Provide the (x, y) coordinate of the cell's center where the given text is located.  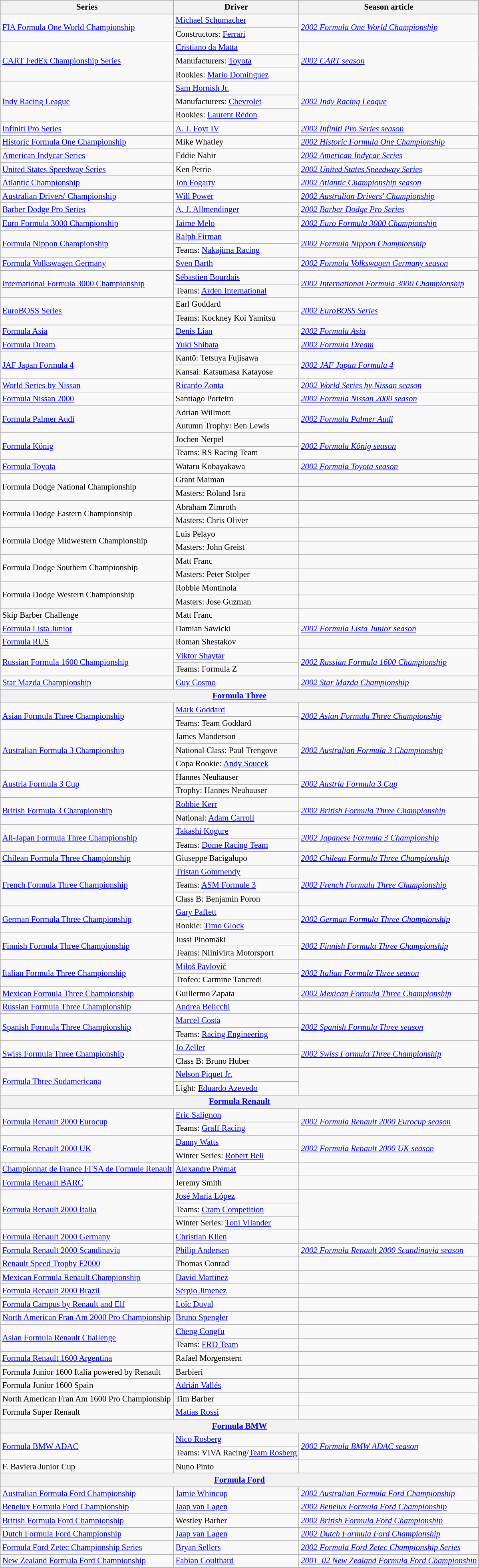
2002 Formula Nippon Championship (389, 244)
Hannes Neuhauser (237, 777)
EuroBOSS Series (87, 311)
2002 Formula Lista Junior season (389, 628)
Jussi Pinomäki (237, 940)
Formula Nippon Championship (87, 244)
Formula Renault (240, 1102)
JAF Japan Formula 4 (87, 365)
Takashi Kogure (237, 831)
Teams: Nakajima Racing (237, 250)
Ralph Firman (237, 237)
Mark Goddard (237, 710)
Class B: Benjamin Poron (237, 899)
Teams: ASM Formule 3 (237, 885)
Masters: Roland Isra (237, 494)
Ricardo Zonta (237, 385)
2002 United States Speedway Series (389, 169)
Formula Dodge Southern Championship (87, 568)
Masters: Peter Stolper (237, 575)
2002 International Formula 3000 Championship (389, 284)
Swiss Formula Three Championship (87, 1055)
James Manderson (237, 737)
Copa Rookie: Andy Soucek (237, 764)
Formula Lista Junior (87, 628)
Jon Fogarty (237, 183)
Australian Formula 3 Championship (87, 750)
Will Power (237, 196)
Spanish Formula Three Championship (87, 1027)
Formula Renault 2000 Italia (87, 1210)
Italian Formula Three Championship (87, 973)
Winter Series: Toni Vilander (237, 1223)
Rafael Morgenstern (237, 1358)
FIA Formula One World Championship (87, 27)
Russian Formula Three Championship (87, 1007)
2002 World Series by Nissan season (389, 385)
Formula Super Renault (87, 1412)
2002 Formula BMW ADAC season (389, 1446)
Jamie Whincup (237, 1493)
2002 Atlantic Championship season (389, 183)
Grant Maiman (237, 480)
Adrian Willmott (237, 412)
Roman Shestakov (237, 642)
Formula Dodge Western Championship (87, 595)
Masters: Jose Guzman (237, 602)
2002 British Formula Ford Championship (389, 1520)
Formula Junior 1600 Spain (87, 1386)
Bruno Spengler (237, 1318)
2002 Euro Formula 3000 Championship (389, 223)
2002 Formula Volkswagen Germany season (389, 264)
A. J. Foyt IV (237, 129)
Sébastien Bourdais (237, 278)
Star Mazda Championship (87, 683)
Season article (389, 7)
2002 Infiniti Pro Series season (389, 129)
Trofeo: Carmine Tancredi (237, 980)
Historic Formula One Championship (87, 142)
Sérgio Jimenez (237, 1291)
Miloš Pavlović (237, 967)
Euro Formula 3000 Championship (87, 223)
2002 German Formula Three Championship (389, 919)
Formula Renault 2000 Germany (87, 1237)
Guillermo Zapata (237, 993)
Masters: John Greist (237, 547)
Renault Speed Trophy F2000 (87, 1264)
Infiniti Pro Series (87, 129)
2002 Asian Formula Three Championship (389, 717)
Rookies: Laurent Rédon (237, 115)
2002 Formula König season (389, 446)
2002 Formula Renault 2000 UK season (389, 1149)
Teams: FRD Team (237, 1345)
American Indycar Series (87, 156)
Tim Barber (237, 1399)
Teams: Racing Engineering (237, 1034)
2002 Swiss Formula Three Championship (389, 1055)
Michael Schumacher (237, 20)
Dutch Formula Ford Championship (87, 1534)
Australian Drivers' Championship (87, 196)
Teams: Formula Z (237, 669)
Benelux Formula Ford Championship (87, 1507)
2002 Australian Formula 3 Championship (389, 750)
2002 Formula Palmer Audi (389, 419)
Philip Andersen (237, 1250)
2002 Benelux Formula Ford Championship (389, 1507)
Gary Paffett (237, 912)
All-Japan Formula Three Championship (87, 838)
2002 CART season (389, 61)
Eddie Nahir (237, 156)
National Class: Paul Trengove (237, 750)
Eric Salignon (237, 1115)
Ken Petrie (237, 169)
Wataru Kobayakawa (237, 466)
Adrián Vallés (237, 1386)
2002 Australian Drivers' Championship (389, 196)
2002 Star Mazda Championship (389, 683)
Sam Hornish Jr. (237, 88)
Teams: Team Goddard (237, 723)
British Formula Ford Championship (87, 1520)
International Formula 3000 Championship (87, 284)
2002 Indy Racing League (389, 102)
National: Adam Carroll (237, 818)
2002 French Formula Three Championship (389, 886)
Formula Toyota (87, 466)
Asian Formula Renault Challenge (87, 1338)
Nuno Pinto (237, 1467)
Championnat de France FFSA de Formule Renault (87, 1169)
Kansai: Katsumasa Katayose (237, 372)
Loïc Duval (237, 1304)
Kantō: Tetsuya Fujisawa (237, 359)
2002 EuroBOSS Series (389, 311)
Formula Renault 2000 Scandinavia (87, 1250)
Finnish Formula Three Championship (87, 946)
Jochen Nerpel (237, 440)
2002 Finnish Formula Three Championship (389, 946)
Russian Formula 1600 Championship (87, 662)
Nelson Piquet Jr. (237, 1074)
Driver (237, 7)
Denis Lian (237, 331)
Formula BMW ADAC (87, 1446)
Teams: RS Racing Team (237, 453)
Danny Watts (237, 1142)
Formula Dodge Eastern Championship (87, 514)
Mexican Formula Renault Championship (87, 1277)
Formula Renault 2000 Eurocup (87, 1122)
Cheng Congfu (237, 1331)
2002 Formula Ford Zetec Championship Series (389, 1548)
Trophy: Hannes Neuhauser (237, 791)
Rookies: Mario Domínguez (237, 75)
Indy Racing League (87, 102)
Formula Renault 1600 Argentina (87, 1358)
Mexican Formula Three Championship (87, 993)
Mike Whatley (237, 142)
Teams: Dome Racing Team (237, 845)
British Formula 3 Championship (87, 811)
Earl Goddard (237, 304)
New Zealand Formula Ford Championship (87, 1561)
Formula Asia (87, 331)
2002 Barber Dodge Pro Series (389, 210)
2002 British Formula Three Championship (389, 811)
Masters: Chris Oliver (237, 521)
Westley Barber (237, 1520)
Alexandre Prémat (237, 1169)
Viktor Shaytar (237, 656)
Formula Ford (240, 1480)
2001–02 New Zealand Formula Ford Championship (389, 1561)
Class B: Bruno Huber (237, 1061)
Formula Renault 2000 Brazil (87, 1291)
Robbie Kerr (237, 804)
2002 Russian Formula 1600 Championship (389, 662)
F. Baviera Junior Cup (87, 1467)
French Formula Three Championship (87, 886)
2002 Chilean Formula Three Championship (389, 858)
2002 Formula Renault 2000 Scandinavia season (389, 1250)
2002 Formula Toyota season (389, 466)
Santiago Porteiro (237, 399)
Barbieri (237, 1372)
2002 Mexican Formula Three Championship (389, 993)
Teams: Arden International (237, 291)
German Formula Three Championship (87, 919)
Rookie: Timo Glock (237, 926)
North American Fran Am 1600 Pro Championship (87, 1399)
Andrea Belicchi (237, 1007)
2002 Formula One World Championship (389, 27)
North American Fran Am 2000 Pro Championship (87, 1318)
2002 Austria Formula 3 Cup (389, 784)
Teams: Kockney Koi Yamitsu (237, 318)
United States Speedway Series (87, 169)
Jo Zeller (237, 1048)
Teams: Niinivirta Motorsport (237, 953)
2002 Japanese Formula 3 Championship (389, 838)
Austria Formula 3 Cup (87, 784)
2002 Formula Nissan 2000 season (389, 399)
2002 American Indycar Series (389, 156)
CART FedEx Championship Series (87, 61)
Yuki Shibata (237, 345)
Manufacturers: Chevrolet (237, 102)
Christian Klien (237, 1237)
Formula König (87, 446)
Formula RUS (87, 642)
World Series by Nissan (87, 385)
2002 Australian Formula Ford Championship (389, 1493)
Marcel Costa (237, 1021)
Formula Three (240, 696)
Constructors: Ferrari (237, 34)
Matías Rossi (237, 1412)
Formula Volkswagen Germany (87, 264)
Jeremy Smith (237, 1183)
Formula Campus by Renault and Elf (87, 1304)
2002 Italian Formula Three season (389, 973)
Formula Dodge National Championship (87, 487)
Teams: Cram Competition (237, 1210)
2002 JAF Japan Formula 4 (389, 365)
Teams: Graff Racing (237, 1129)
David Martínez (237, 1277)
Formula Ford Zetec Championship Series (87, 1548)
Skip Barber Challenge (87, 615)
Autumn Trophy: Ben Lewis (237, 426)
Abraham Zimroth (237, 507)
Australian Formula Ford Championship (87, 1493)
Chilean Formula Three Championship (87, 858)
Sven Barth (237, 264)
José María López (237, 1196)
Formula Junior 1600 Italia powered by Renault (87, 1372)
Thomas Conrad (237, 1264)
Teams: VIVA Racing/Team Rosberg (237, 1453)
Barber Dodge Pro Series (87, 210)
Fabian Coulthard (237, 1561)
Winter Series: Robert Bell (237, 1156)
Luis Pelayo (237, 534)
Light: Eduardo Azevedo (237, 1088)
2002 Formula Asia (389, 331)
Formula BMW (240, 1426)
2002 Historic Formula One Championship (389, 142)
2002 Formula Dream (389, 345)
Asian Formula Three Championship (87, 717)
2002 Dutch Formula Ford Championship (389, 1534)
Guy Cosmo (237, 683)
Formula Renault BARC (87, 1183)
Formula Palmer Audi (87, 419)
A. J. Allmendinger (237, 210)
Formula Dream (87, 345)
Robbie Montinola (237, 588)
2002 Formula Renault 2000 Eurocup season (389, 1122)
Formula Nissan 2000 (87, 399)
2002 Spanish Formula Three season (389, 1027)
Atlantic Championship (87, 183)
Jaime Melo (237, 223)
Nico Rosberg (237, 1439)
Cristiano da Matta (237, 48)
Series (87, 7)
Formula Renault 2000 UK (87, 1149)
Formula Three Sudamericana (87, 1081)
Bryan Sellers (237, 1548)
Manufacturers: Toyota (237, 61)
Giuseppe Bacigalupo (237, 858)
Damian Sawicki (237, 628)
Formula Dodge Midwestern Championship (87, 541)
Tristan Gommendy (237, 872)
